For the text-containing cell, return its midpoint in [x, y] coordinate format. 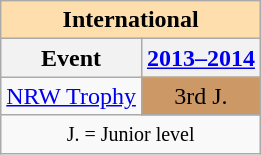
3rd J. [200, 96]
NRW Trophy [72, 96]
Event [72, 58]
2013–2014 [200, 58]
J. = Junior level [131, 134]
International [131, 20]
